For the text-containing cell, return its midpoint in (x, y) coordinate format. 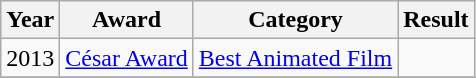
Result (436, 20)
Best Animated Film (295, 58)
Category (295, 20)
Award (127, 20)
César Award (127, 58)
2013 (30, 58)
Year (30, 20)
